Pinpoint the cell where the given text exists, returning its [X, Y] midpoint coordinate. 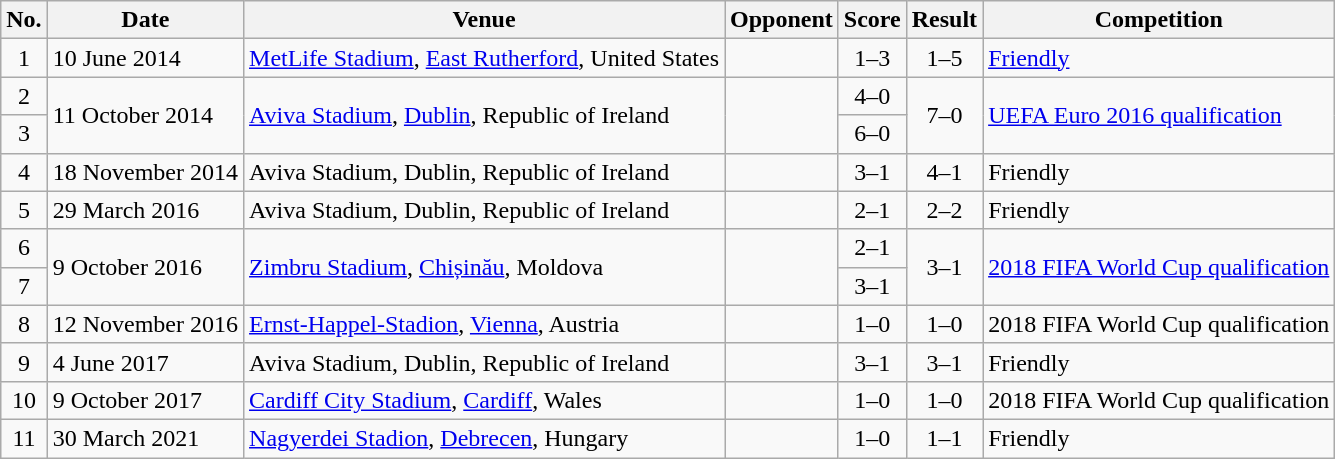
10 June 2014 [145, 58]
No. [24, 20]
Result [944, 20]
1 [24, 58]
Competition [1159, 20]
4 [24, 172]
6 [24, 248]
18 November 2014 [145, 172]
5 [24, 210]
9 October 2016 [145, 267]
8 [24, 324]
Score [872, 20]
7 [24, 286]
Zimbru Stadium, Chișinău, Moldova [484, 267]
1–5 [944, 58]
30 March 2021 [145, 438]
11 October 2014 [145, 115]
1–3 [872, 58]
MetLife Stadium, East Rutherford, United States [484, 58]
4–1 [944, 172]
6–0 [872, 134]
Cardiff City Stadium, Cardiff, Wales [484, 400]
Venue [484, 20]
9 [24, 362]
Opponent [781, 20]
11 [24, 438]
Nagyerdei Stadion, Debrecen, Hungary [484, 438]
1–1 [944, 438]
3 [24, 134]
2 [24, 96]
10 [24, 400]
UEFA Euro 2016 qualification [1159, 115]
9 October 2017 [145, 400]
7–0 [944, 115]
4 June 2017 [145, 362]
12 November 2016 [145, 324]
29 March 2016 [145, 210]
Date [145, 20]
2–2 [944, 210]
Ernst-Happel-Stadion, Vienna, Austria [484, 324]
4–0 [872, 96]
